Extract the (x, y) coordinate from the center of the cell holding the provided text.  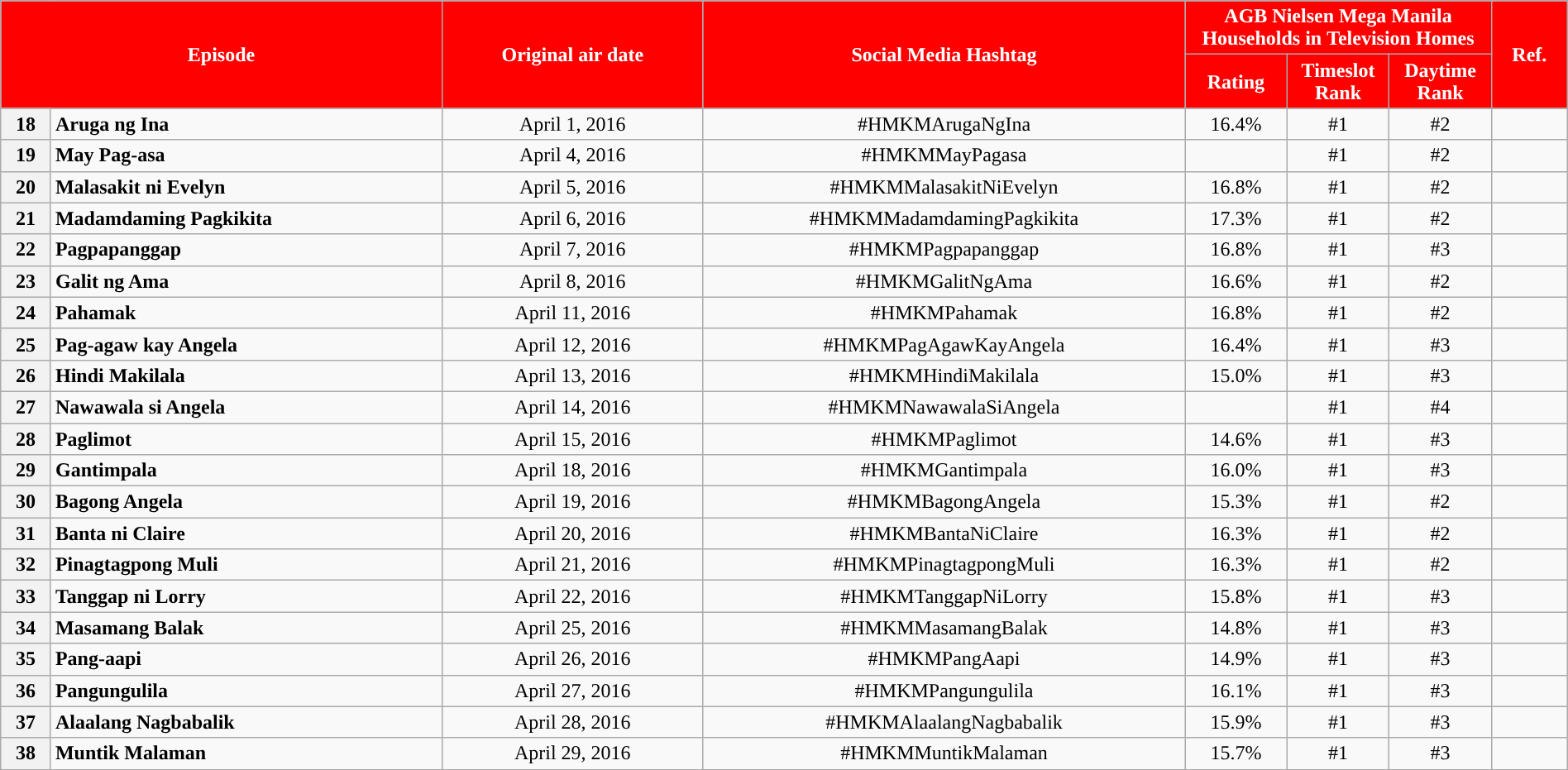
April 19, 2016 (572, 502)
#HMKMPinagtagpongMuli (944, 565)
27 (26, 407)
15.3% (1236, 502)
Pag-agaw kay Angela (246, 344)
Madamdaming Pagkikita (246, 218)
#HMKMNawawalaSiAngela (944, 407)
30 (26, 502)
33 (26, 596)
#HMKMGalitNgAma (944, 281)
#HMKMMayPagasa (944, 155)
Aruga ng Ina (246, 124)
#HMKMPangungulila (944, 691)
Galit ng Ama (246, 281)
Banta ni Claire (246, 533)
April 6, 2016 (572, 218)
17.3% (1236, 218)
21 (26, 218)
38 (26, 753)
#HMKMMuntikMalaman (944, 753)
April 15, 2016 (572, 439)
Social Media Hashtag (944, 55)
April 13, 2016 (572, 375)
Nawawala si Angela (246, 407)
April 8, 2016 (572, 281)
#HMKMPangAapi (944, 659)
Original air date (572, 55)
34 (26, 628)
15.9% (1236, 722)
25 (26, 344)
Rating (1236, 81)
May Pag-asa (246, 155)
Masamang Balak (246, 628)
Paglimot (246, 439)
April 14, 2016 (572, 407)
Pinagtagpong Muli (246, 565)
29 (26, 471)
14.8% (1236, 628)
#HMKMHindiMakilala (944, 375)
14.6% (1236, 439)
23 (26, 281)
26 (26, 375)
22 (26, 250)
36 (26, 691)
#HMKMTanggapNiLorry (944, 596)
#HMKMMadamdamingPagkikita (944, 218)
Malasakit ni Evelyn (246, 187)
35 (26, 659)
April 7, 2016 (572, 250)
14.9% (1236, 659)
Ref. (1529, 55)
April 12, 2016 (572, 344)
#HMKMBagongAngela (944, 502)
April 27, 2016 (572, 691)
15.0% (1236, 375)
AGB Nielsen Mega Manila Households in Television Homes (1338, 28)
#HMKMMasamangBalak (944, 628)
Hindi Makilala (246, 375)
19 (26, 155)
Pang-aapi (246, 659)
Episode (222, 55)
20 (26, 187)
Pagpapanggap (246, 250)
24 (26, 313)
#HMKMBantaNiClaire (944, 533)
Alaalang Nagbabalik (246, 722)
#HMKMArugaNgIna (944, 124)
April 4, 2016 (572, 155)
#HMKMMalasakitNiEvelyn (944, 187)
#HMKMGantimpala (944, 471)
37 (26, 722)
Daytime Rank (1441, 81)
#HMKMPahamak (944, 313)
#HMKMAlaalangNagbabalik (944, 722)
April 18, 2016 (572, 471)
April 29, 2016 (572, 753)
April 5, 2016 (572, 187)
#4 (1441, 407)
16.6% (1236, 281)
April 1, 2016 (572, 124)
April 28, 2016 (572, 722)
32 (26, 565)
Timeslot Rank (1338, 81)
April 26, 2016 (572, 659)
28 (26, 439)
#HMKMPaglimot (944, 439)
April 20, 2016 (572, 533)
April 25, 2016 (572, 628)
#HMKMPagpapanggap (944, 250)
Pangungulila (246, 691)
31 (26, 533)
April 21, 2016 (572, 565)
Gantimpala (246, 471)
Tanggap ni Lorry (246, 596)
#HMKMPagAgawKayAngela (944, 344)
16.0% (1236, 471)
April 22, 2016 (572, 596)
18 (26, 124)
15.8% (1236, 596)
Pahamak (246, 313)
15.7% (1236, 753)
16.1% (1236, 691)
Bagong Angela (246, 502)
Muntik Malaman (246, 753)
April 11, 2016 (572, 313)
